Find where the given text appears and provide that cell's center as [x, y] coordinate. 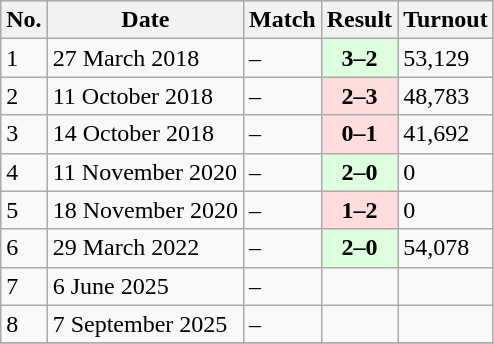
6 June 2025 [145, 286]
6 [24, 248]
2–3 [359, 96]
2 [24, 96]
11 November 2020 [145, 172]
No. [24, 20]
48,783 [446, 96]
1–2 [359, 210]
27 March 2018 [145, 58]
41,692 [446, 134]
54,078 [446, 248]
0–1 [359, 134]
7 [24, 286]
11 October 2018 [145, 96]
29 March 2022 [145, 248]
Match [283, 20]
3–2 [359, 58]
5 [24, 210]
1 [24, 58]
Date [145, 20]
Result [359, 20]
3 [24, 134]
4 [24, 172]
8 [24, 324]
7 September 2025 [145, 324]
53,129 [446, 58]
Turnout [446, 20]
14 October 2018 [145, 134]
18 November 2020 [145, 210]
